Identify which cell holds the provided text, then report its (X, Y) central coordinate. 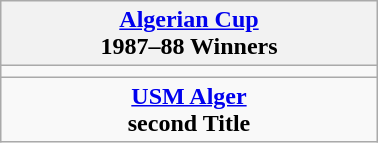
Algerian Cup1987–88 Winners (189, 34)
USM Algersecond Title (189, 110)
